Extract the [x, y] coordinate from the center of the cell holding the provided text.  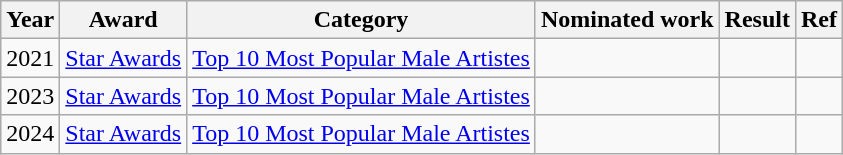
Category [362, 20]
2024 [30, 134]
Award [124, 20]
Result [757, 20]
Ref [818, 20]
2023 [30, 96]
2021 [30, 58]
Nominated work [627, 20]
Year [30, 20]
